Pinpoint the cell where the given text exists, returning its (x, y) midpoint coordinate. 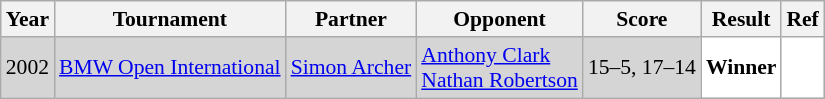
Ref (802, 19)
Opponent (500, 19)
Partner (352, 19)
Year (28, 19)
Simon Archer (352, 68)
Result (742, 19)
Anthony Clark Nathan Robertson (500, 68)
2002 (28, 68)
15–5, 17–14 (642, 68)
Tournament (170, 19)
Winner (742, 68)
BMW Open International (170, 68)
Score (642, 19)
